Capture the cell that displays the provided text and extract its [X, Y] central coordinate. 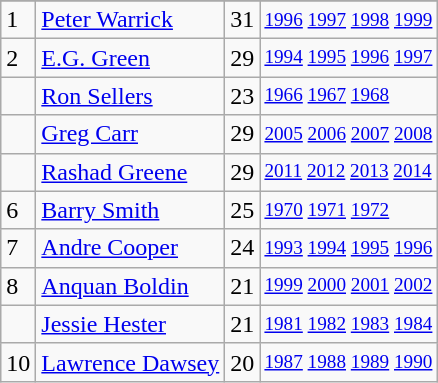
1993 1994 1995 1996 [348, 248]
Rashad Greene [130, 172]
1 [18, 20]
31 [242, 20]
1994 1995 1996 1997 [348, 58]
24 [242, 248]
Ron Sellers [130, 96]
2005 2006 2007 2008 [348, 134]
1981 1982 1983 1984 [348, 324]
20 [242, 362]
Greg Carr [130, 134]
1999 2000 2001 2002 [348, 286]
Peter Warrick [130, 20]
25 [242, 210]
6 [18, 210]
10 [18, 362]
23 [242, 96]
1996 1997 1998 1999 [348, 20]
1966 1967 1968 [348, 96]
1970 1971 1972 [348, 210]
7 [18, 248]
8 [18, 286]
2 [18, 58]
2011 2012 2013 2014 [348, 172]
Andre Cooper [130, 248]
E.G. Green [130, 58]
1987 1988 1989 1990 [348, 362]
Anquan Boldin [130, 286]
Jessie Hester [130, 324]
Barry Smith [130, 210]
Lawrence Dawsey [130, 362]
